For the text-containing cell, return its midpoint in (X, Y) coordinate format. 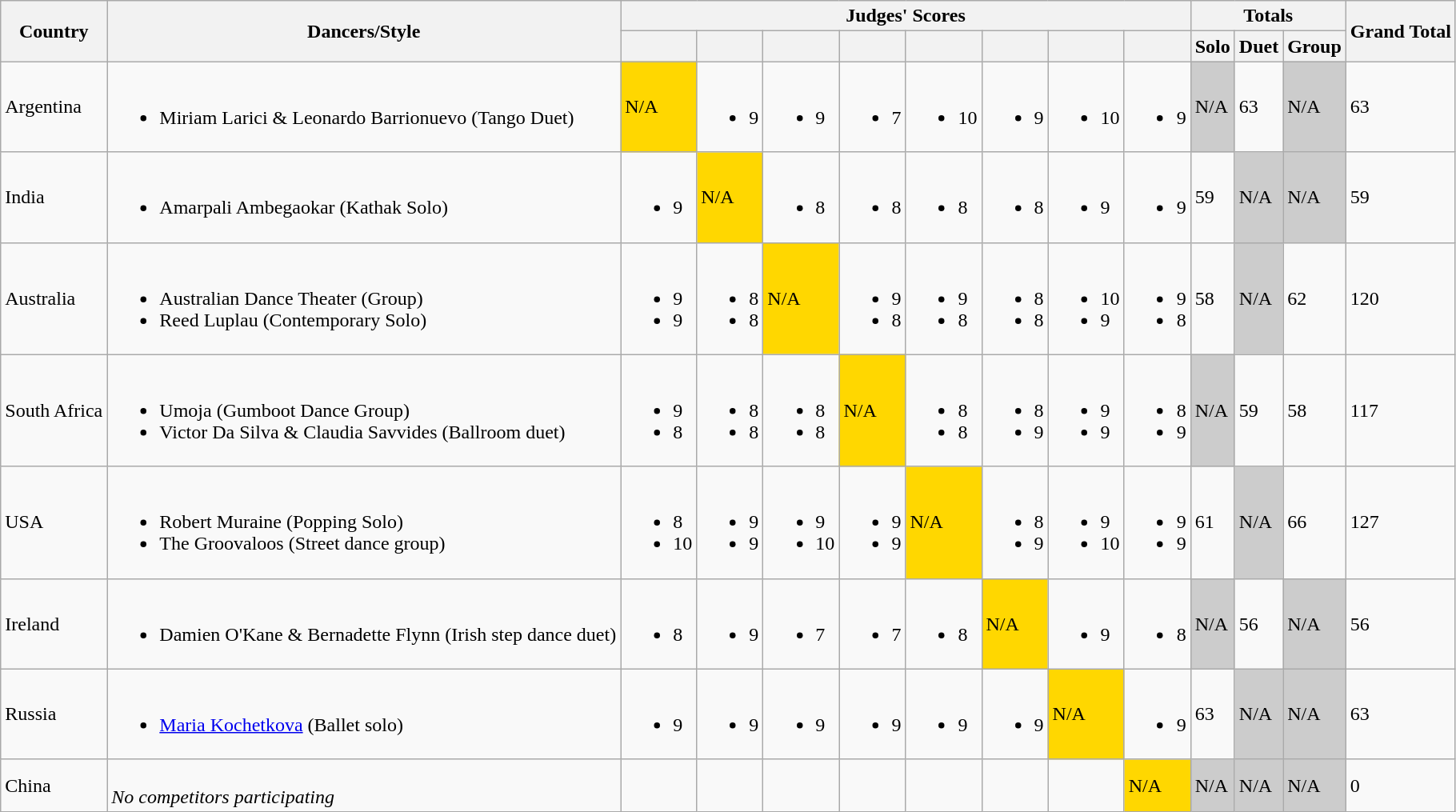
Russia (54, 714)
Miriam Larici & Leonardo Barrionuevo (Tango Duet) (364, 107)
66 (1315, 522)
Amarpali Ambegaokar (Kathak Solo) (364, 197)
Grand Total (1400, 31)
127 (1400, 522)
No competitors participating (364, 786)
Australia (54, 298)
Maria Kochetkova (Ballet solo) (364, 714)
Totals (1268, 16)
Argentina (54, 107)
120 (1400, 298)
62 (1315, 298)
810 (659, 522)
Country (54, 31)
Robert Muraine (Popping Solo)The Groovaloos (Street dance group) (364, 522)
Duet (1258, 46)
Ireland (54, 624)
Damien O'Kane & Bernadette Flynn (Irish step dance duet) (364, 624)
109 (1086, 298)
Judges' Scores (906, 16)
South Africa (54, 410)
China (54, 786)
Solo (1213, 46)
117 (1400, 410)
61 (1213, 522)
Dancers/Style (364, 31)
Group (1315, 46)
0 (1400, 786)
Australian Dance Theater (Group)Reed Luplau (Contemporary Solo) (364, 298)
Umoja (Gumboot Dance Group)Victor Da Silva & Claudia Savvides (Ballroom duet) (364, 410)
USA (54, 522)
India (54, 197)
